Scan for the cell matching the given text and deliver its [x, y] coordinate at center. 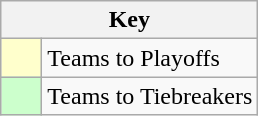
Teams to Playoffs [150, 58]
Teams to Tiebreakers [150, 96]
Key [130, 20]
